Scan for the cell matching the given text and deliver its (X, Y) coordinate at center. 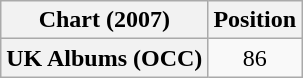
UK Albums (OCC) (104, 58)
86 (255, 58)
Chart (2007) (104, 20)
Position (255, 20)
